Pinpoint the cell where the given text exists, returning its [X, Y] midpoint coordinate. 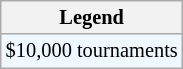
$10,000 tournaments [92, 51]
Legend [92, 17]
